Provide the (x, y) coordinate of the cell's center where the given text is located.  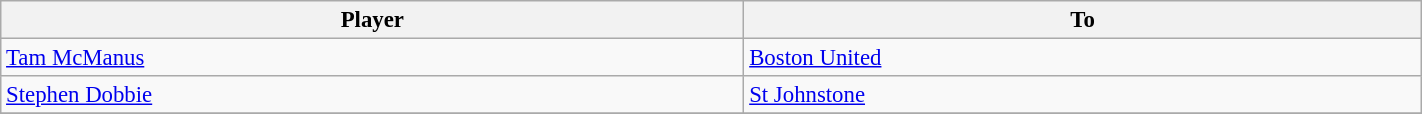
Tam McManus (372, 58)
Stephen Dobbie (372, 95)
To (1082, 20)
Boston United (1082, 58)
Player (372, 20)
St Johnstone (1082, 95)
